Return [X, Y] of the center of cell containing provided text 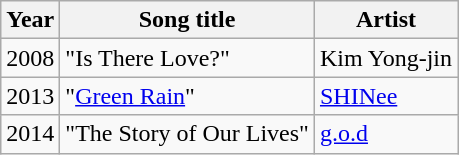
Year [30, 20]
Song title [188, 20]
Kim Yong-jin [386, 58]
g.o.d [386, 134]
"Green Rain" [188, 96]
SHINee [386, 96]
"Is There Love?" [188, 58]
"The Story of Our Lives" [188, 134]
Artist [386, 20]
2014 [30, 134]
2013 [30, 96]
2008 [30, 58]
